Locate the cell with the specified text and output its [X, Y] center coordinate. 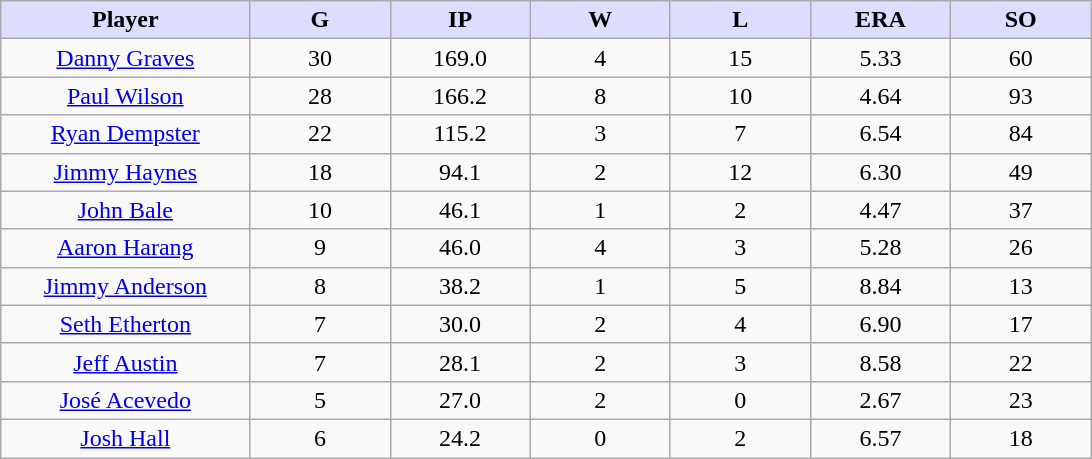
2.67 [880, 400]
27.0 [460, 400]
15 [740, 58]
6.54 [880, 134]
Player [126, 20]
ERA [880, 20]
169.0 [460, 58]
Aaron Harang [126, 248]
6 [320, 438]
28.1 [460, 362]
Jeff Austin [126, 362]
28 [320, 96]
José Acevedo [126, 400]
17 [1021, 324]
IP [460, 20]
SO [1021, 20]
9 [320, 248]
Paul Wilson [126, 96]
8.84 [880, 286]
84 [1021, 134]
166.2 [460, 96]
John Bale [126, 210]
L [740, 20]
30 [320, 58]
38.2 [460, 286]
Josh Hall [126, 438]
13 [1021, 286]
30.0 [460, 324]
46.0 [460, 248]
5.28 [880, 248]
5.33 [880, 58]
Ryan Dempster [126, 134]
4.47 [880, 210]
6.30 [880, 172]
6.57 [880, 438]
49 [1021, 172]
G [320, 20]
93 [1021, 96]
Jimmy Anderson [126, 286]
24.2 [460, 438]
6.90 [880, 324]
W [600, 20]
Danny Graves [126, 58]
37 [1021, 210]
94.1 [460, 172]
Seth Etherton [126, 324]
8.58 [880, 362]
60 [1021, 58]
115.2 [460, 134]
12 [740, 172]
26 [1021, 248]
46.1 [460, 210]
Jimmy Haynes [126, 172]
23 [1021, 400]
4.64 [880, 96]
